Find where the given text appears and provide that cell's center as (X, Y) coordinate. 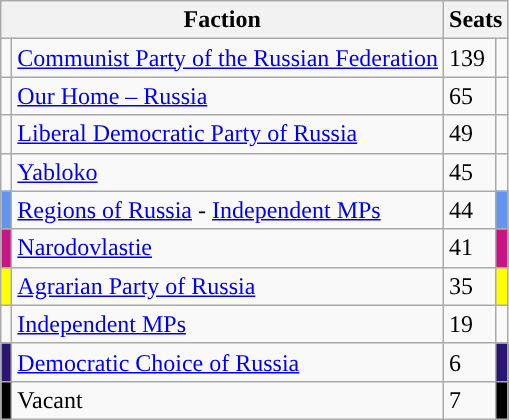
Yabloko (228, 172)
Independent MPs (228, 324)
Seats (476, 20)
Vacant (228, 400)
7 (470, 400)
45 (470, 172)
Faction (222, 20)
Regions of Russia - Independent MPs (228, 210)
49 (470, 134)
19 (470, 324)
Democratic Choice of Russia (228, 362)
44 (470, 210)
Narodovlastie (228, 248)
Our Home – Russia (228, 96)
35 (470, 286)
Liberal Democratic Party of Russia (228, 134)
Communist Party of the Russian Federation (228, 58)
6 (470, 362)
139 (470, 58)
Agrarian Party of Russia (228, 286)
41 (470, 248)
65 (470, 96)
